Find where the given text appears and provide that cell's center as (X, Y) coordinate. 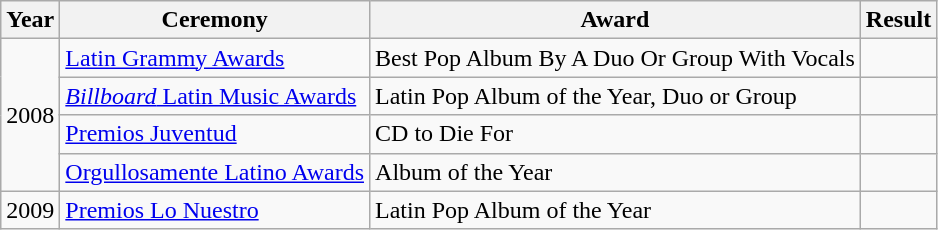
Orgullosamente Latino Awards (215, 172)
Latin Pop Album of the Year, Duo or Group (616, 96)
2008 (30, 115)
Premios Lo Nuestro (215, 210)
Latin Grammy Awards (215, 58)
Album of the Year (616, 172)
Ceremony (215, 20)
Best Pop Album By A Duo Or Group With Vocals (616, 58)
Latin Pop Album of the Year (616, 210)
2009 (30, 210)
Award (616, 20)
Premios Juventud (215, 134)
Result (898, 20)
Billboard Latin Music Awards (215, 96)
Year (30, 20)
CD to Die For (616, 134)
